Output the (X, Y) coordinate of the center of the cell containing the given text.  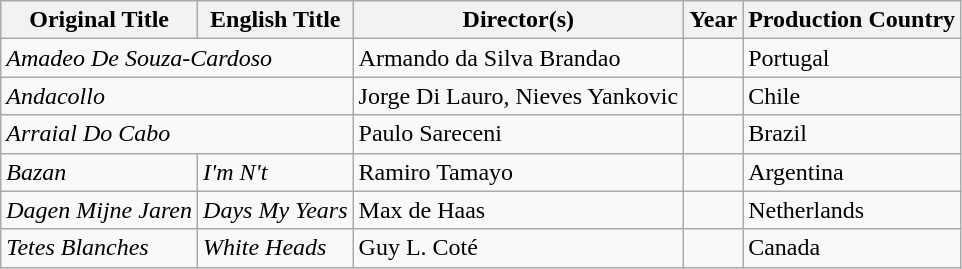
I'm N't (276, 172)
Arraial Do Cabo (177, 134)
Production Country (852, 20)
Year (714, 20)
Bazan (100, 172)
Days My Years (276, 210)
Amadeo De Souza-Cardoso (177, 58)
Guy L. Coté (518, 248)
English Title (276, 20)
Max de Haas (518, 210)
Andacollo (177, 96)
Argentina (852, 172)
Ramiro Tamayo (518, 172)
Portugal (852, 58)
Netherlands (852, 210)
Director(s) (518, 20)
Original Title (100, 20)
Dagen Mijne Jaren (100, 210)
Jorge Di Lauro, Nieves Yankovic (518, 96)
White Heads (276, 248)
Canada (852, 248)
Armando da Silva Brandao (518, 58)
Brazil (852, 134)
Paulo Sareceni (518, 134)
Chile (852, 96)
Tetes Blanches (100, 248)
